From the cell containing the given text, extract its center point as (X, Y) coordinate. 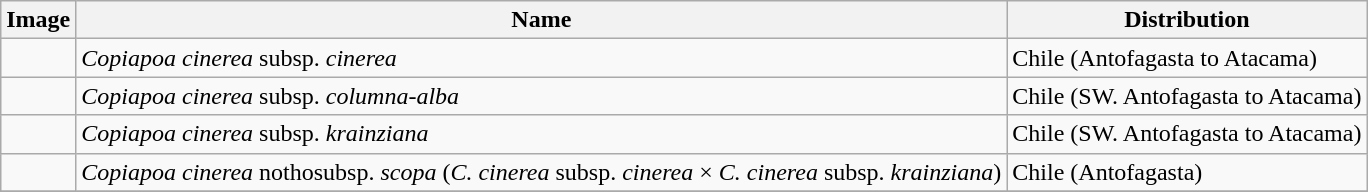
Copiapoa cinerea nothosubsp. scopa (C. cinerea subsp. cinerea × C. cinerea subsp. krainziana) (542, 172)
Image (38, 20)
Copiapoa cinerea subsp. krainziana (542, 134)
Distribution (1187, 20)
Chile (Antofagasta) (1187, 172)
Copiapoa cinerea subsp. cinerea (542, 58)
Chile (Antofagasta to Atacama) (1187, 58)
Name (542, 20)
Copiapoa cinerea subsp. columna-alba (542, 96)
